Scan for the cell matching the given text and deliver its [X, Y] coordinate at center. 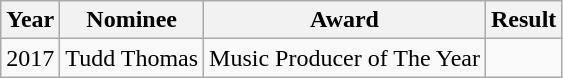
2017 [30, 58]
Nominee [132, 20]
Result [523, 20]
Year [30, 20]
Award [345, 20]
Tudd Thomas [132, 58]
Music Producer of The Year [345, 58]
